For the text-containing cell, return its midpoint in (x, y) coordinate format. 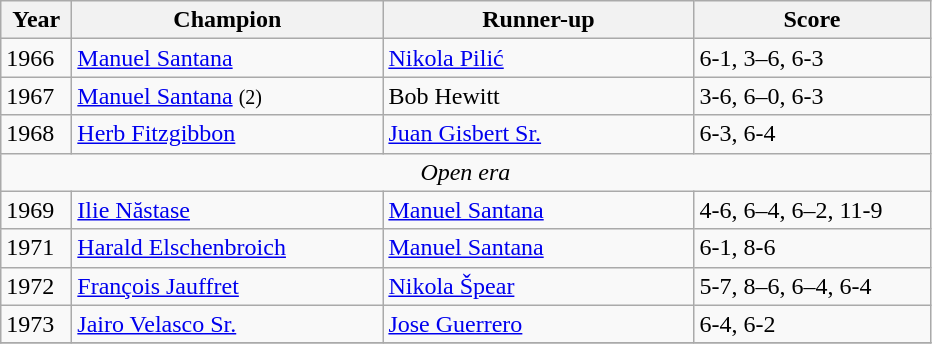
3-6, 6–0, 6-3 (812, 96)
1967 (36, 96)
Runner-up (538, 20)
4-6, 6–4, 6–2, 11-9 (812, 210)
6-3, 6-4 (812, 134)
Score (812, 20)
Year (36, 20)
Jose Guerrero (538, 324)
1969 (36, 210)
Open era (466, 172)
Ilie Năstase (228, 210)
Nikola Pilić (538, 58)
Herb Fitzgibbon (228, 134)
Jairo Velasco Sr. (228, 324)
François Jauffret (228, 286)
Harald Elschenbroich (228, 248)
Bob Hewitt (538, 96)
Nikola Špear (538, 286)
1968 (36, 134)
1966 (36, 58)
Juan Gisbert Sr. (538, 134)
6-4, 6-2 (812, 324)
5-7, 8–6, 6–4, 6-4 (812, 286)
1972 (36, 286)
6-1, 8-6 (812, 248)
6-1, 3–6, 6-3 (812, 58)
1973 (36, 324)
1971 (36, 248)
Manuel Santana (2) (228, 96)
Champion (228, 20)
